Return the [X, Y] coordinate for the center point of the cell that contains the specified text.  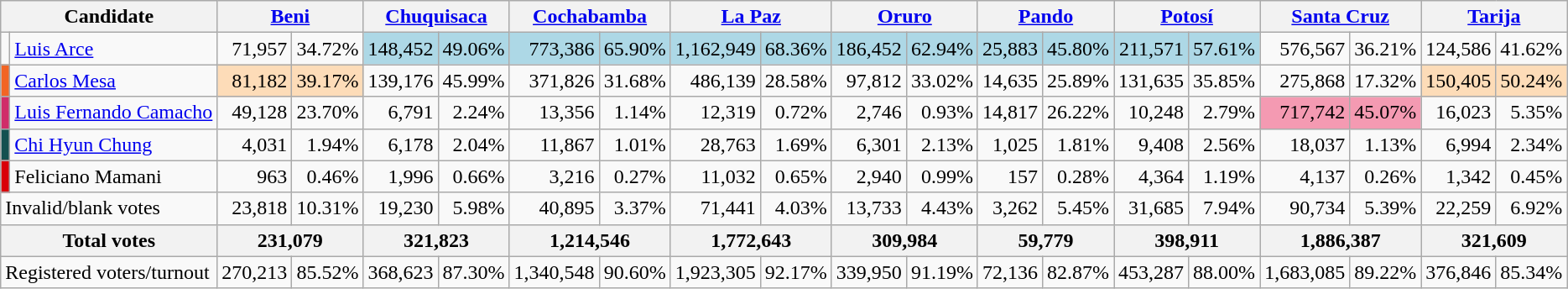
0.45% [1532, 176]
3,216 [554, 176]
62.94% [941, 49]
Carlos Mesa [114, 81]
4.43% [941, 208]
90.60% [634, 272]
35.85% [1225, 81]
La Paz [751, 17]
14,817 [1010, 113]
25,883 [1010, 49]
68.36% [795, 49]
453,287 [1151, 272]
11,867 [554, 144]
50.24% [1532, 81]
71,957 [255, 49]
Candidate [109, 17]
92.17% [795, 272]
5.39% [1386, 208]
211,571 [1151, 49]
321,609 [1494, 240]
Chi Hyun Chung [114, 144]
81,182 [255, 81]
45.99% [473, 81]
23.70% [327, 113]
0.65% [795, 176]
10.31% [327, 208]
2.79% [1225, 113]
150,405 [1458, 81]
231,079 [290, 240]
89.22% [1386, 272]
1.69% [795, 144]
Potosí [1187, 17]
486,139 [715, 81]
1,214,546 [590, 240]
0.99% [941, 176]
33.02% [941, 81]
Pando [1045, 17]
16,023 [1458, 113]
5.98% [473, 208]
13,733 [869, 208]
12,319 [715, 113]
1,025 [1010, 144]
0.72% [795, 113]
0.66% [473, 176]
9,408 [1151, 144]
773,386 [554, 49]
Invalid/blank votes [109, 208]
2.24% [473, 113]
49.06% [473, 49]
85.34% [1532, 272]
7.94% [1225, 208]
31.68% [634, 81]
1,996 [401, 176]
5.35% [1532, 113]
31,685 [1151, 208]
1,340,548 [554, 272]
6,301 [869, 144]
1,772,643 [751, 240]
57.61% [1225, 49]
28.58% [795, 81]
398,911 [1187, 240]
72,136 [1010, 272]
11,032 [715, 176]
23,818 [255, 208]
368,623 [401, 272]
85.52% [327, 272]
13,356 [554, 113]
2,940 [869, 176]
6,178 [401, 144]
2.13% [941, 144]
3.37% [634, 208]
717,742 [1305, 113]
17.32% [1386, 81]
1.01% [634, 144]
65.90% [634, 49]
Luis Arce [114, 49]
124,586 [1458, 49]
371,826 [554, 81]
Tarija [1494, 17]
Total votes [109, 240]
Registered voters/turnout [109, 272]
3,262 [1010, 208]
1.94% [327, 144]
82.87% [1077, 272]
14,635 [1010, 81]
1.19% [1225, 176]
Santa Cruz [1341, 17]
1.81% [1077, 144]
87.30% [473, 272]
19,230 [401, 208]
339,950 [869, 272]
26.22% [1077, 113]
1,162,949 [715, 49]
90,734 [1305, 208]
0.46% [327, 176]
Oruro [904, 17]
71,441 [715, 208]
1,886,387 [1341, 240]
0.27% [634, 176]
2.34% [1532, 144]
2.04% [473, 144]
576,567 [1305, 49]
309,984 [904, 240]
45.80% [1077, 49]
131,635 [1151, 81]
45.07% [1386, 113]
1,683,085 [1305, 272]
275,868 [1305, 81]
139,176 [401, 81]
6,791 [401, 113]
4,031 [255, 144]
0.26% [1386, 176]
376,846 [1458, 272]
59,779 [1045, 240]
1.13% [1386, 144]
88.00% [1225, 272]
Luis Fernando Camacho [114, 113]
186,452 [869, 49]
18,037 [1305, 144]
Feliciano Mamani [114, 176]
4.03% [795, 208]
270,213 [255, 272]
97,812 [869, 81]
1.14% [634, 113]
5.45% [1077, 208]
6,994 [1458, 144]
148,452 [401, 49]
0.28% [1077, 176]
6.92% [1532, 208]
2.56% [1225, 144]
0.93% [941, 113]
49,128 [255, 113]
1,923,305 [715, 272]
36.21% [1386, 49]
321,823 [436, 240]
34.72% [327, 49]
25.89% [1077, 81]
39.17% [327, 81]
Cochabamba [590, 17]
28,763 [715, 144]
157 [1010, 176]
22,259 [1458, 208]
1,342 [1458, 176]
4,364 [1151, 176]
Chuquisaca [436, 17]
10,248 [1151, 113]
Beni [290, 17]
41.62% [1532, 49]
40,895 [554, 208]
963 [255, 176]
2,746 [869, 113]
91.19% [941, 272]
4,137 [1305, 176]
